Output the [X, Y] coordinate of the center of the cell containing the given text.  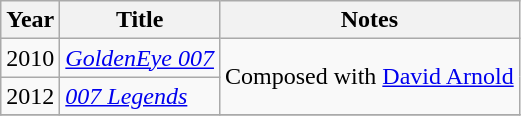
2010 [30, 58]
Title [140, 20]
Composed with David Arnold [369, 77]
Notes [369, 20]
GoldenEye 007 [140, 58]
2012 [30, 96]
Year [30, 20]
007 Legends [140, 96]
